Capture the cell that displays the provided text and extract its [x, y] central coordinate. 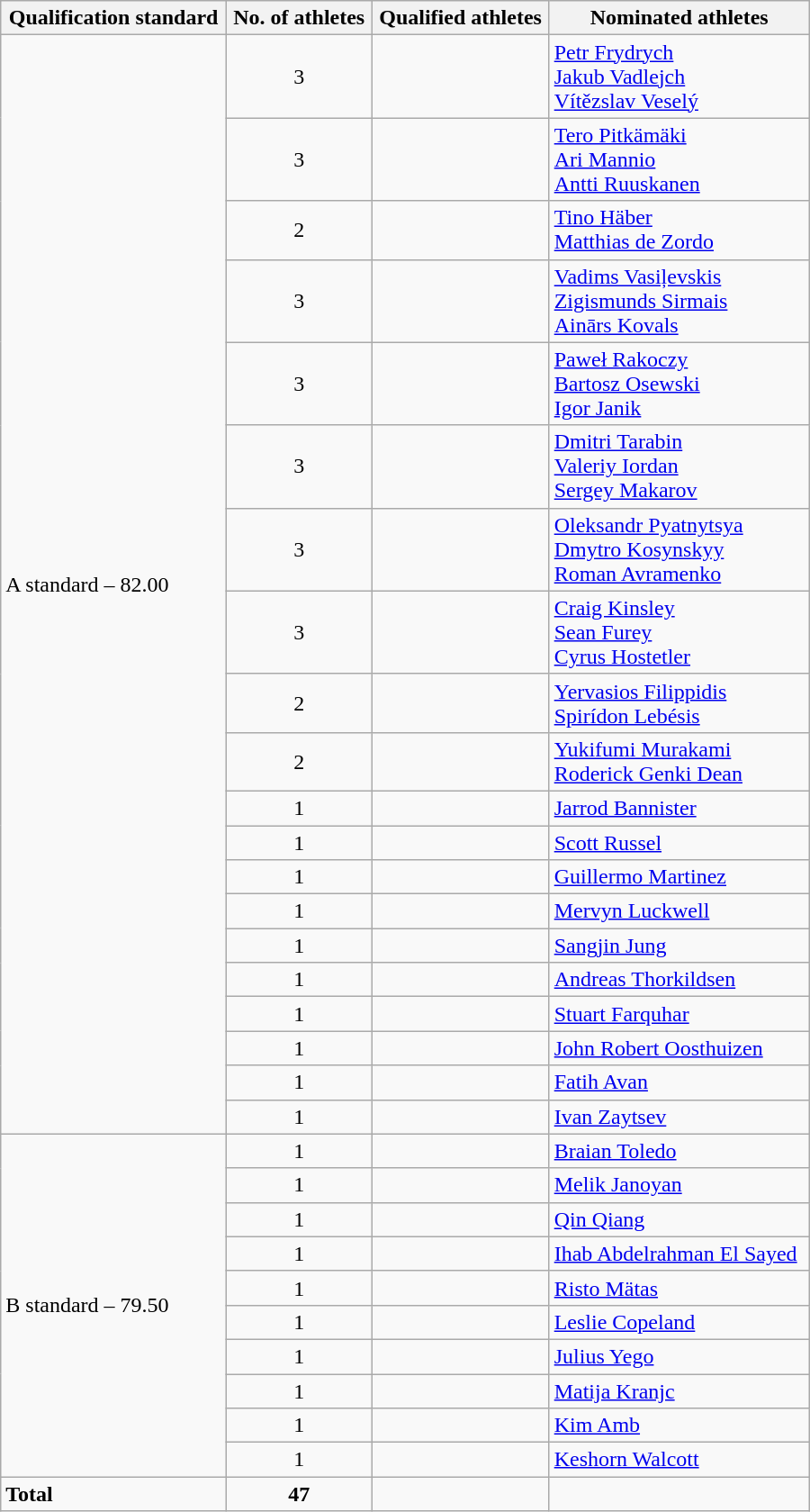
Qualified athletes [461, 18]
Julius Yego [679, 1356]
Total [113, 1494]
Keshorn Walcott [679, 1460]
Guillermo Martinez [679, 877]
Andreas Thorkildsen [679, 980]
Qin Qiang [679, 1219]
No. of athletes [299, 18]
Sangjin Jung [679, 946]
Matija Kranjc [679, 1391]
Dmitri TarabinValeriy IordanSergey Makarov [679, 466]
Oleksandr PyatnytsyaDmytro KosynskyyRoman Avramenko [679, 549]
Fatih Avan [679, 1082]
Tino HäberMatthias de Zordo [679, 231]
Tero PitkämäkiAri MannioAntti Ruuskanen [679, 159]
Yukifumi MurakamiRoderick Genki Dean [679, 762]
Craig KinsleySean FureyCyrus Hostetler [679, 632]
Risto Mätas [679, 1288]
Qualification standard [113, 18]
47 [299, 1494]
Braian Toledo [679, 1151]
Leslie Copeland [679, 1322]
Stuart Farquhar [679, 1014]
Paweł RakoczyBartosz OsewskiIgor Janik [679, 384]
Kim Amb [679, 1426]
Yervasios FilippidisSpirídon Lebésis [679, 702]
A standard – 82.00 [113, 584]
B standard – 79.50 [113, 1306]
Petr FrydrychJakub VadlejchVítězslav Veselý [679, 77]
Scott Russel [679, 842]
Melik Janoyan [679, 1185]
Ihab Abdelrahman El Sayed [679, 1254]
Vadims VasiļevskisZigismunds SirmaisAinārs Kovals [679, 301]
Mervyn Luckwell [679, 911]
Jarrod Bannister [679, 808]
John Robert Oosthuizen [679, 1048]
Nominated athletes [679, 18]
Ivan Zaytsev [679, 1117]
